Capture the cell that displays the provided text and extract its (X, Y) central coordinate. 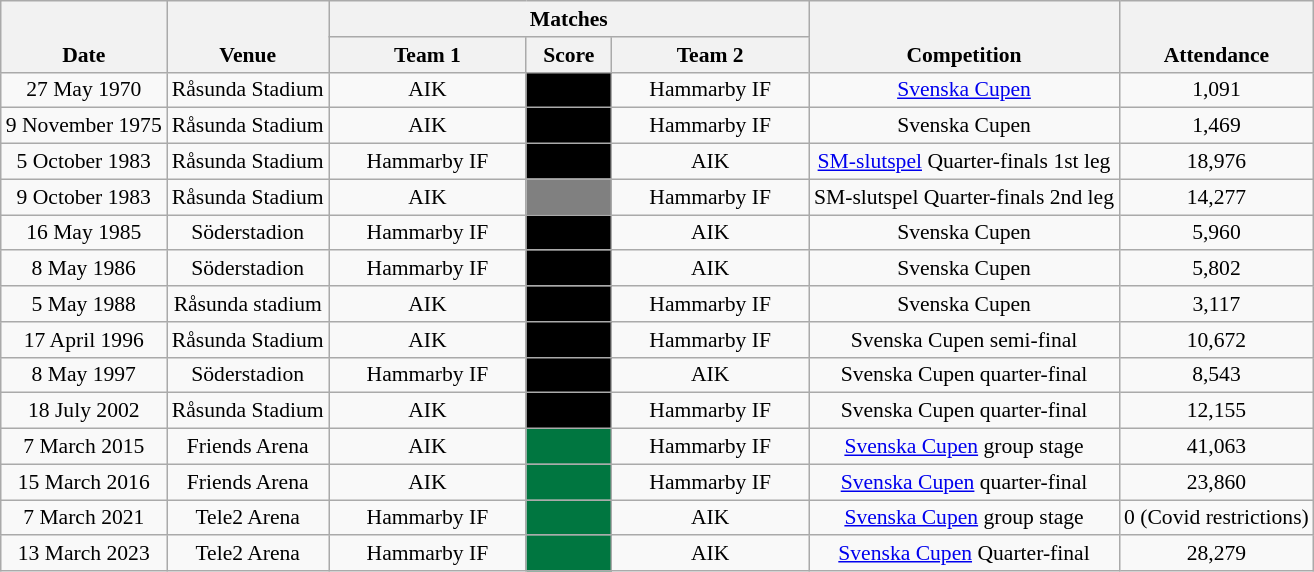
18,976 (1216, 162)
Score (568, 55)
7 March 2021 (84, 518)
1,469 (1216, 126)
8 May 1997 (84, 375)
Svenska Cupen semi-final (964, 340)
5 October 1983 (84, 162)
5,960 (1216, 233)
41,063 (1216, 447)
18 July 2002 (84, 411)
23,860 (1216, 482)
10,672 (1216, 340)
27 May 1970 (84, 90)
Team 2 (710, 55)
9 November 1975 (84, 126)
17 April 1996 (84, 340)
Competition (964, 36)
SM-slutspel Quarter-finals 2nd leg (964, 197)
8,543 (1216, 375)
15 March 2016 (84, 482)
Venue (248, 36)
16 May 1985 (84, 233)
Team 1 (428, 55)
7 March 2015 (84, 447)
5 May 1988 (84, 304)
3,117 (1216, 304)
Attendance (1216, 36)
0 (Covid restrictions) (1216, 518)
1,091 (1216, 90)
8 May 1986 (84, 269)
Date (84, 36)
12,155 (1216, 411)
28,279 (1216, 554)
14,277 (1216, 197)
13 March 2023 (84, 554)
5,802 (1216, 269)
Matches (569, 19)
Råsunda stadium (248, 304)
Svenska Cupen Quarter-final (964, 554)
9 October 1983 (84, 197)
SM-slutspel Quarter-finals 1st leg (964, 162)
